Pinpoint the cell where the given text exists, returning its (x, y) midpoint coordinate. 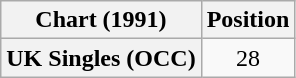
Position (248, 20)
28 (248, 58)
UK Singles (OCC) (101, 58)
Chart (1991) (101, 20)
